Provide the (x, y) coordinate of the cell's center where the given text is located.  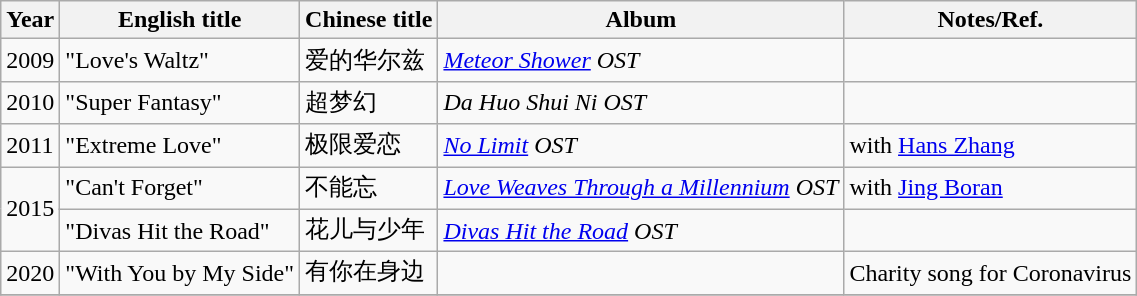
with Hans Zhang (990, 146)
花儿与少年 (369, 230)
Charity song for Coronavirus (990, 274)
Da Huo Shui Ni OST (641, 102)
2015 (30, 208)
Love Weaves Through a Millennium OST (641, 188)
2011 (30, 146)
Album (641, 20)
有你在身边 (369, 274)
"Can't Forget" (180, 188)
2020 (30, 274)
爱的华尔兹 (369, 60)
with Jing Boran (990, 188)
Chinese title (369, 20)
"Love's Waltz" (180, 60)
No Limit OST (641, 146)
超梦幻 (369, 102)
Divas Hit the Road OST (641, 230)
English title (180, 20)
极限爱恋 (369, 146)
Year (30, 20)
Notes/Ref. (990, 20)
"Divas Hit the Road" (180, 230)
2010 (30, 102)
"With You by My Side" (180, 274)
不能忘 (369, 188)
Meteor Shower OST (641, 60)
"Extreme Love" (180, 146)
2009 (30, 60)
"Super Fantasy" (180, 102)
